Extract the [x, y] coordinate from the center of the cell holding the provided text.  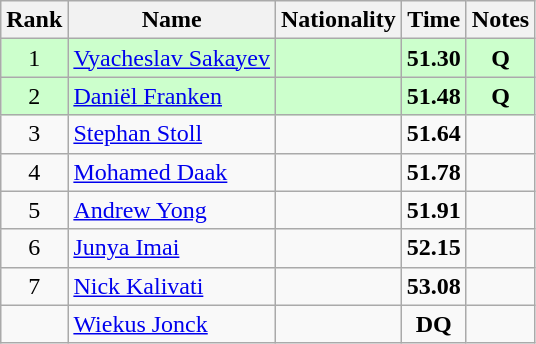
1 [34, 58]
5 [34, 210]
Rank [34, 20]
53.08 [434, 286]
Notes [500, 20]
Mohamed Daak [172, 172]
Junya Imai [172, 248]
Andrew Yong [172, 210]
4 [34, 172]
Name [172, 20]
Daniël Franken [172, 96]
51.64 [434, 134]
51.48 [434, 96]
7 [34, 286]
2 [34, 96]
6 [34, 248]
DQ [434, 324]
Vyacheslav Sakayev [172, 58]
51.91 [434, 210]
Time [434, 20]
52.15 [434, 248]
Nick Kalivati [172, 286]
Stephan Stoll [172, 134]
3 [34, 134]
Wiekus Jonck [172, 324]
51.30 [434, 58]
51.78 [434, 172]
Nationality [339, 20]
